From the cell containing the given text, extract its center point as [X, Y] coordinate. 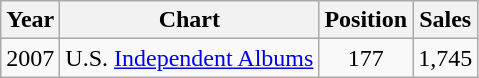
Position [366, 20]
Chart [190, 20]
Year [30, 20]
Sales [446, 20]
U.S. Independent Albums [190, 58]
1,745 [446, 58]
177 [366, 58]
2007 [30, 58]
